Provide the (X, Y) coordinate of the cell's center where the given text is located.  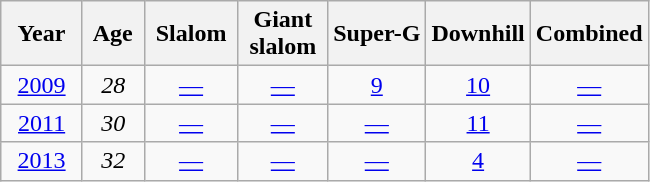
Combined (589, 34)
2009 (42, 85)
30 (113, 123)
9 (377, 85)
32 (113, 161)
Super-G (377, 34)
4 (478, 161)
10 (478, 85)
Year (42, 34)
11 (478, 123)
Slalom (191, 34)
28 (113, 85)
Downhill (478, 34)
2013 (42, 161)
Giant slalom (283, 34)
Age (113, 34)
2011 (42, 123)
